Return the (x, y) coordinate for the center point of the cell that contains the specified text.  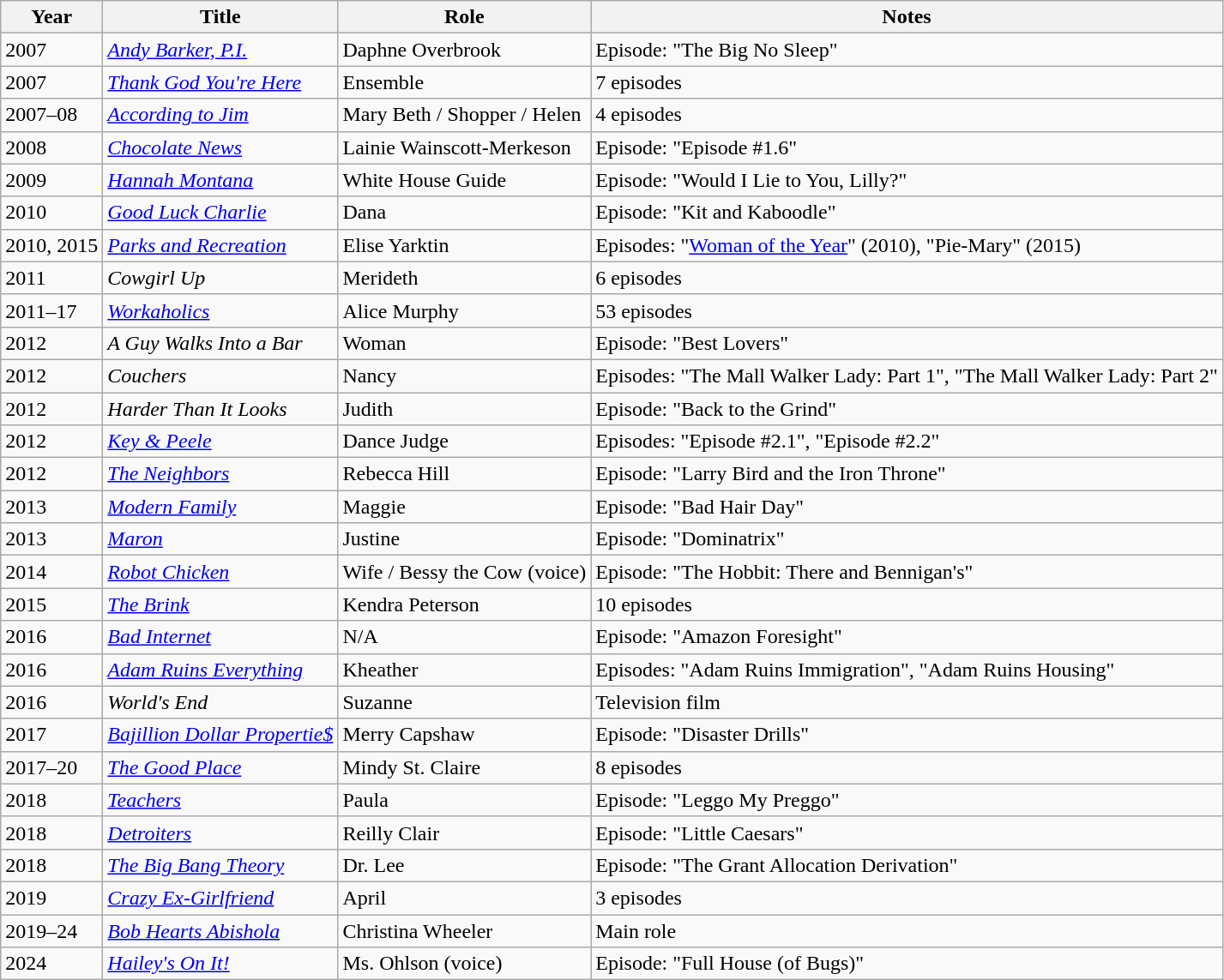
Episodes: "Woman of the Year" (2010), "Pie-Mary" (2015) (907, 245)
Episode: "The Big No Sleep" (907, 50)
Christina Wheeler (465, 930)
Episode: "Kit and Kaboodle" (907, 213)
Episode: "Dominatrix" (907, 539)
Detroiters (220, 833)
Episodes: "Adam Ruins Immigration", "Adam Ruins Housing" (907, 670)
The Neighbors (220, 474)
Modern Family (220, 507)
Dr. Lee (465, 865)
Merideth (465, 278)
2017–20 (51, 767)
Episode: "Back to the Grind" (907, 409)
53 episodes (907, 310)
Title (220, 17)
Justine (465, 539)
Episode: "Bad Hair Day" (907, 507)
Dance Judge (465, 442)
Episodes: "The Mall Walker Lady: Part 1", "The Mall Walker Lady: Part 2" (907, 376)
Teachers (220, 800)
Episode: "Leggo My Preggo" (907, 800)
2007–08 (51, 115)
Woman (465, 343)
Kendra Peterson (465, 604)
2019 (51, 898)
White House Guide (465, 180)
2010, 2015 (51, 245)
Bajillion Dollar Propertie$ (220, 735)
Key & Peele (220, 442)
Lainie Wainscott-Merkeson (465, 147)
Couchers (220, 376)
Judith (465, 409)
2011–17 (51, 310)
Maggie (465, 507)
Elise Yarktin (465, 245)
2019–24 (51, 930)
Parks and Recreation (220, 245)
Episode: "The Hobbit: There and Bennigan's" (907, 572)
2015 (51, 604)
Crazy Ex-Girlfriend (220, 898)
World's End (220, 702)
Merry Capshaw (465, 735)
Episode: "Best Lovers" (907, 343)
Episodes: "Episode #2.1", "Episode #2.2" (907, 442)
Cowgirl Up (220, 278)
Episode: "The Grant Allocation Derivation" (907, 865)
Maron (220, 539)
2010 (51, 213)
Hailey's On It! (220, 964)
Dana (465, 213)
Episode: "Larry Bird and the Iron Throne" (907, 474)
Reilly Clair (465, 833)
Good Luck Charlie (220, 213)
Main role (907, 930)
Thank God You're Here (220, 82)
Robot Chicken (220, 572)
Episode: "Episode #1.6" (907, 147)
According to Jim (220, 115)
Nancy (465, 376)
Episode: "Amazon Foresight" (907, 637)
Bob Hearts Abishola (220, 930)
Episode: "Little Caesars" (907, 833)
Television film (907, 702)
Andy Barker, P.I. (220, 50)
Mary Beth / Shopper / Helen (465, 115)
Adam Ruins Everything (220, 670)
Daphne Overbrook (465, 50)
6 episodes (907, 278)
Episode: "Full House (of Bugs)" (907, 964)
2017 (51, 735)
Workaholics (220, 310)
The Big Bang Theory (220, 865)
Chocolate News (220, 147)
Hannah Montana (220, 180)
Bad Internet (220, 637)
Harder Than It Looks (220, 409)
Ms. Ohlson (voice) (465, 964)
8 episodes (907, 767)
N/A (465, 637)
Notes (907, 17)
Episode: "Disaster Drills" (907, 735)
Episode: "Would I Lie to You, Lilly?" (907, 180)
7 episodes (907, 82)
10 episodes (907, 604)
A Guy Walks Into a Bar (220, 343)
Mindy St. Claire (465, 767)
Suzanne (465, 702)
Wife / Bessy the Cow (voice) (465, 572)
2024 (51, 964)
Paula (465, 800)
Rebecca Hill (465, 474)
Ensemble (465, 82)
Year (51, 17)
Role (465, 17)
3 episodes (907, 898)
2011 (51, 278)
4 episodes (907, 115)
April (465, 898)
The Good Place (220, 767)
Kheather (465, 670)
2009 (51, 180)
2014 (51, 572)
2008 (51, 147)
Alice Murphy (465, 310)
The Brink (220, 604)
